Pinpoint the cell where the given text exists, returning its (x, y) midpoint coordinate. 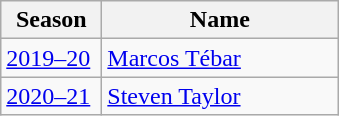
Steven Taylor (220, 96)
Marcos Tébar (220, 58)
Season (52, 20)
2019–20 (52, 58)
Name (220, 20)
2020–21 (52, 96)
